Return (x, y) of the center of cell containing provided text 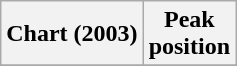
Chart (2003) (72, 34)
Peakposition (189, 34)
